Provide the [X, Y] coordinate of the cell's center where the given text is located.  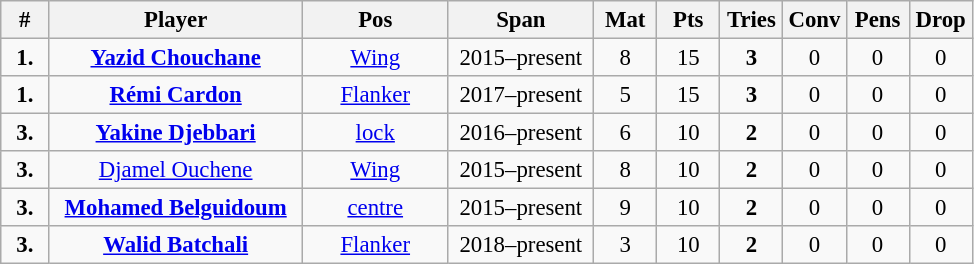
Pts [688, 20]
Player [176, 20]
2016–present [521, 133]
Yazid Chouchane [176, 58]
Walid Batchali [176, 245]
centre [375, 208]
Yakine Djebbari [176, 133]
Span [521, 20]
Conv [814, 20]
2018–present [521, 245]
5 [626, 95]
6 [626, 133]
9 [626, 208]
Pens [878, 20]
Tries [752, 20]
Pos [375, 20]
Djamel Ouchene [176, 170]
Drop [940, 20]
# [25, 20]
lock [375, 133]
Mat [626, 20]
Rémi Cardon [176, 95]
2017–present [521, 95]
Mohamed Belguidoum [176, 208]
